Identify which cell holds the provided text, then report its [x, y] central coordinate. 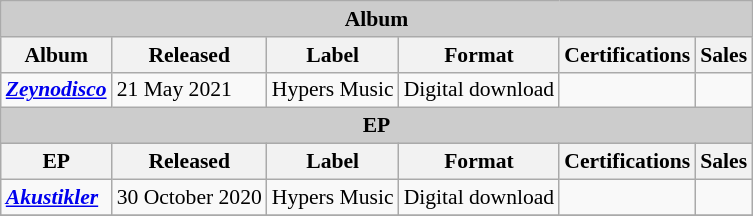
21 May 2021 [190, 90]
Akustikler [56, 197]
Zeynodisco [56, 90]
30 October 2020 [190, 197]
